Determine the [X, Y] coordinate at the center of the cell enclosing the given text.  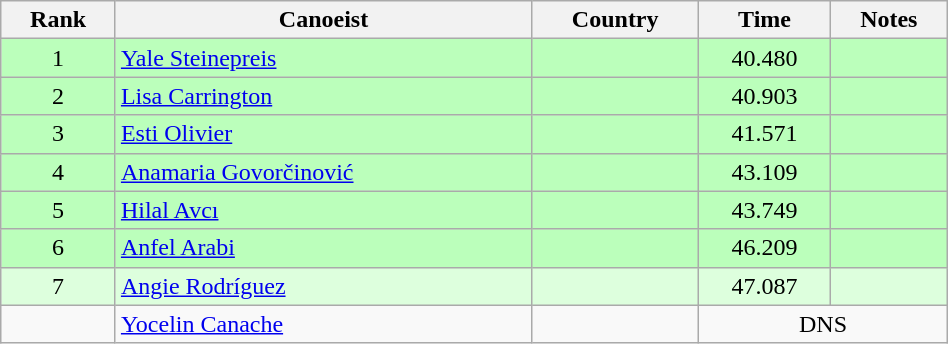
Hilal Avcı [323, 210]
40.903 [765, 96]
Notes [888, 20]
40.480 [765, 58]
5 [58, 210]
4 [58, 172]
41.571 [765, 134]
6 [58, 248]
1 [58, 58]
Angie Rodríguez [323, 286]
2 [58, 96]
43.749 [765, 210]
47.087 [765, 286]
Canoeist [323, 20]
46.209 [765, 248]
Yocelin Canache [323, 324]
Time [765, 20]
Rank [58, 20]
Yale Steinepreis [323, 58]
3 [58, 134]
Esti Olivier [323, 134]
Country [616, 20]
Anamaria Govorčinović [323, 172]
Lisa Carrington [323, 96]
43.109 [765, 172]
DNS [824, 324]
Anfel Arabi [323, 248]
7 [58, 286]
